Determine the [X, Y] coordinate at the center of the cell enclosing the given text.  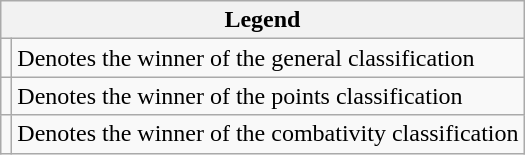
Denotes the winner of the general classification [268, 58]
Denotes the winner of the points classification [268, 96]
Denotes the winner of the combativity classification [268, 134]
Legend [262, 20]
